Identify which cell holds the provided text, then report its [X, Y] central coordinate. 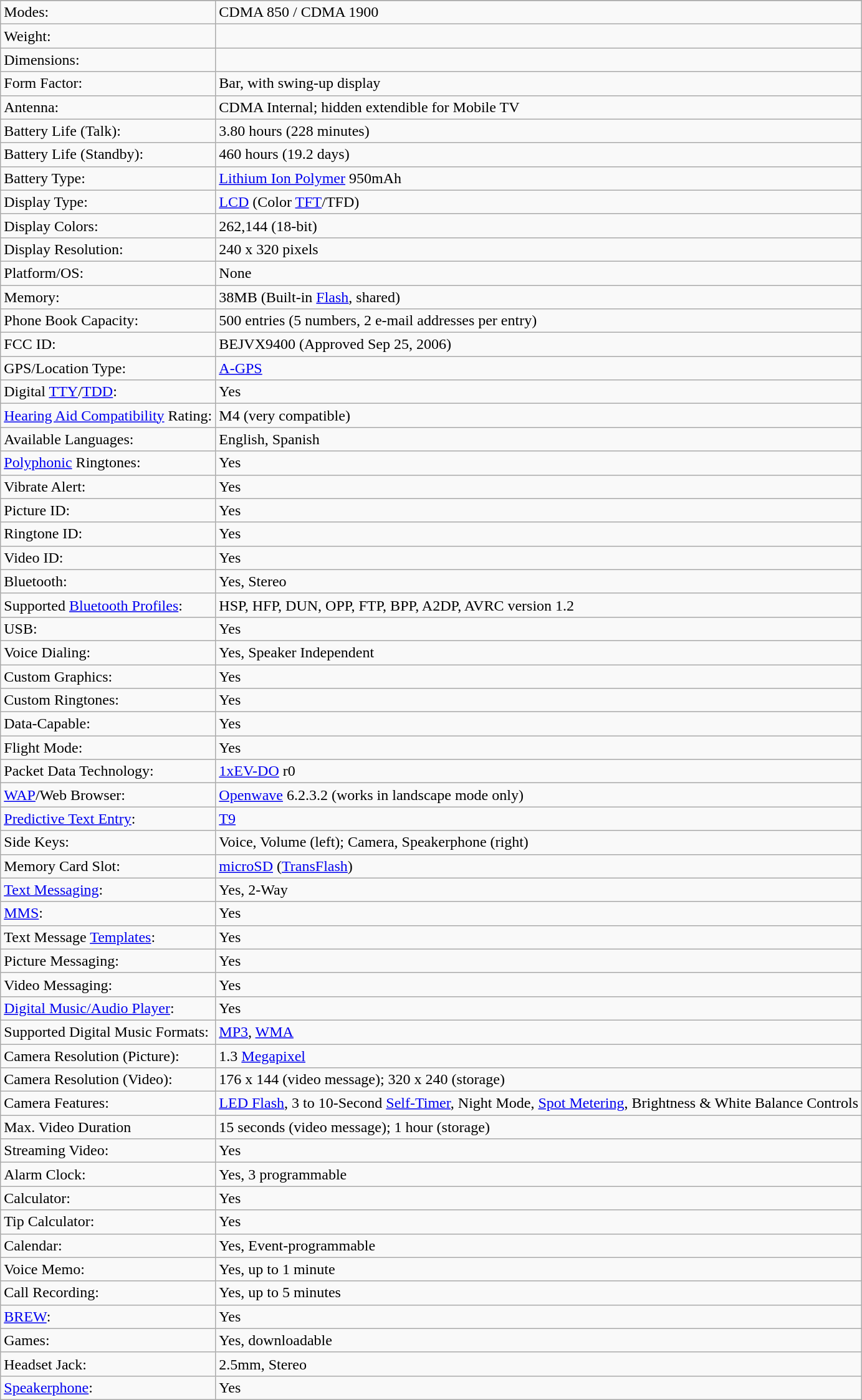
Voice Memo: [108, 1269]
Alarm Clock: [108, 1174]
Form Factor: [108, 83]
Call Recording: [108, 1293]
Phone Book Capacity: [108, 321]
Weight: [108, 36]
Digital Music/Audio Player: [108, 1008]
Calendar: [108, 1245]
Video Messaging: [108, 984]
Max. Video Duration [108, 1127]
BEJVX9400 (Approved Sep 25, 2006) [539, 345]
Yes, 2-Way [539, 890]
Speakerphone: [108, 1388]
Display Resolution: [108, 249]
176 x 144 (video message); 320 x 240 (storage) [539, 1080]
1xEV-DO r0 [539, 771]
Supported Digital Music Formats: [108, 1032]
microSD (TransFlash) [539, 866]
Yes, Event-programmable [539, 1245]
Battery Life (Standby): [108, 155]
Calculator: [108, 1198]
1.3 Megapixel [539, 1056]
MMS: [108, 913]
Memory Card Slot: [108, 866]
Bar, with swing-up display [539, 83]
3.80 hours (228 minutes) [539, 131]
Headset Jack: [108, 1364]
Display Colors: [108, 226]
Picture ID: [108, 510]
15 seconds (video message); 1 hour (storage) [539, 1127]
Data-Capable: [108, 724]
BREW: [108, 1317]
Camera Resolution (Video): [108, 1080]
Custom Ringtones: [108, 700]
Yes, up to 5 minutes [539, 1293]
A-GPS [539, 368]
Ringtone ID: [108, 534]
LED Flash, 3 to 10-Second Self-Timer, Night Mode, Spot Metering, Brightness & White Balance Controls [539, 1103]
Tip Calculator: [108, 1222]
38MB (Built-in Flash, shared) [539, 297]
T9 [539, 819]
Memory: [108, 297]
Yes, Stereo [539, 581]
CDMA 850 / CDMA 1900 [539, 12]
Video ID: [108, 558]
Yes, 3 programmable [539, 1174]
262,144 (18-bit) [539, 226]
Predictive Text Entry: [108, 819]
Battery Type: [108, 178]
HSP, HFP, DUN, OPP, FTP, BPP, A2DP, AVRC version 1.2 [539, 605]
Text Messaging: [108, 890]
Picture Messaging: [108, 961]
Modes: [108, 12]
Dimensions: [108, 60]
Battery Life (Talk): [108, 131]
500 entries (5 numbers, 2 e-mail addresses per entry) [539, 321]
Supported Bluetooth Profiles: [108, 605]
Available Languages: [108, 439]
MP3, WMA [539, 1032]
240 x 320 pixels [539, 249]
WAP/Web Browser: [108, 795]
Bluetooth: [108, 581]
Camera Resolution (Picture): [108, 1056]
Openwave 6.2.3.2 (works in landscape mode only) [539, 795]
Yes, downloadable [539, 1340]
Yes, up to 1 minute [539, 1269]
Vibrate Alert: [108, 487]
Text Message Templates: [108, 937]
Custom Graphics: [108, 676]
Voice Dialing: [108, 652]
Hearing Aid Compatibility Rating: [108, 416]
Polyphonic Ringtones: [108, 463]
Display Type: [108, 202]
USB: [108, 629]
2.5mm, Stereo [539, 1364]
Packet Data Technology: [108, 771]
M4 (very compatible) [539, 416]
GPS/Location Type: [108, 368]
460 hours (19.2 days) [539, 155]
Games: [108, 1340]
Yes, Speaker Independent [539, 652]
Antenna: [108, 107]
FCC ID: [108, 345]
Voice, Volume (left); Camera, Speakerphone (right) [539, 842]
Platform/OS: [108, 273]
Flight Mode: [108, 748]
CDMA Internal; hidden extendible for Mobile TV [539, 107]
English, Spanish [539, 439]
Streaming Video: [108, 1151]
Side Keys: [108, 842]
None [539, 273]
Camera Features: [108, 1103]
LCD (Color TFT/TFD) [539, 202]
Lithium Ion Polymer 950mAh [539, 178]
Digital TTY/TDD: [108, 392]
